Capture the cell that displays the provided text and extract its [X, Y] central coordinate. 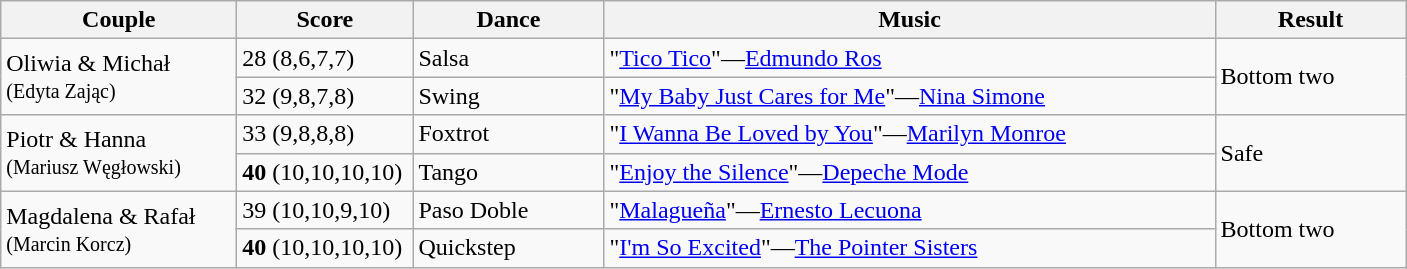
33 (9,8,8,8) [325, 134]
Safe [1310, 153]
Couple [119, 20]
Dance [508, 20]
"Tico Tico"—Edmundo Ros [910, 58]
32 (9,8,7,8) [325, 96]
39 (10,10,9,10) [325, 210]
Swing [508, 96]
Foxtrot [508, 134]
Score [325, 20]
Oliwia & Michał(Edyta Zając) [119, 77]
"I'm So Excited"—The Pointer Sisters [910, 248]
Paso Doble [508, 210]
"Enjoy the Silence"—Depeche Mode [910, 172]
Music [910, 20]
"Malagueña"—Ernesto Lecuona [910, 210]
Quickstep [508, 248]
Piotr & Hanna(Mariusz Węgłowski) [119, 153]
Salsa [508, 58]
"My Baby Just Cares for Me"—Nina Simone [910, 96]
Magdalena & Rafał(Marcin Korcz) [119, 229]
28 (8,6,7,7) [325, 58]
Result [1310, 20]
"I Wanna Be Loved by You"—Marilyn Monroe [910, 134]
Tango [508, 172]
